Capture the cell that displays the provided text and extract its [X, Y] central coordinate. 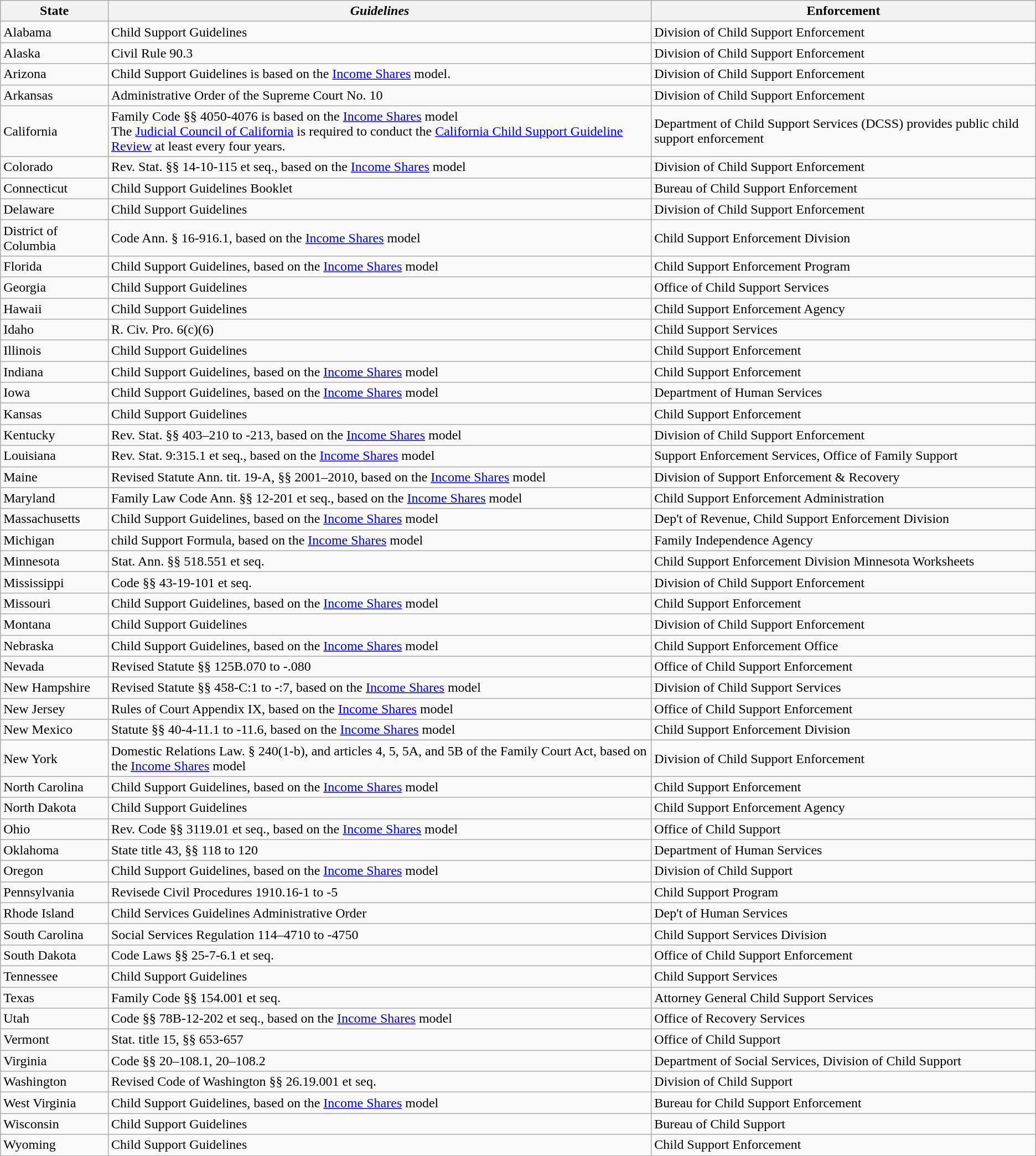
Rules of Court Appendix IX, based on the Income Shares model [380, 709]
Louisiana [54, 456]
Nevada [54, 667]
Division of Child Support Services [843, 688]
Maine [54, 477]
Arizona [54, 74]
Child Support Services Division [843, 934]
New York [54, 758]
Nebraska [54, 646]
Kansas [54, 414]
State [54, 11]
Washington [54, 1082]
Tennessee [54, 976]
New Jersey [54, 709]
New Mexico [54, 730]
Code Ann. § 16-916.1, based on the Income Shares model [380, 238]
Guidelines [380, 11]
Montana [54, 624]
Support Enforcement Services, Office of Family Support [843, 456]
Michigan [54, 540]
Wisconsin [54, 1124]
Rev. Stat. 9:315.1 et seq., based on the Income Shares model [380, 456]
New Hampshire [54, 688]
Revisede Civil Procedures 1910.16-1 to -5 [380, 892]
Bureau for Child Support Enforcement [843, 1103]
Child Support Enforcement Division Minnesota Worksheets [843, 561]
Pennsylvania [54, 892]
Code §§ 43-19-101 et seq. [380, 582]
Revised Statute §§ 125B.070 to -.080 [380, 667]
West Virginia [54, 1103]
Alabama [54, 32]
California [54, 131]
Child Services Guidelines Administrative Order [380, 913]
Ohio [54, 829]
Texas [54, 998]
North Dakota [54, 808]
Stat. Ann. §§ 518.551 et seq. [380, 561]
Revised Statute §§ 458-C:1 to -:7, based on the Income Shares model [380, 688]
Enforcement [843, 11]
Child Support Program [843, 892]
Civil Rule 90.3 [380, 53]
District of Columbia [54, 238]
Administrative Order of the Supreme Court No. 10 [380, 95]
Maryland [54, 498]
Department of Social Services, Division of Child Support [843, 1061]
Dep't of Human Services [843, 913]
Utah [54, 1019]
Division of Support Enforcement & Recovery [843, 477]
Colorado [54, 167]
Indiana [54, 372]
Rev. Stat. §§ 403–210 to -213, based on the Income Shares model [380, 435]
R. Civ. Pro. 6(c)(6) [380, 330]
Oregon [54, 871]
Stat. title 15, §§ 653-657 [380, 1040]
Attorney General Child Support Services [843, 998]
North Carolina [54, 787]
Code §§ 78B-12-202 et seq., based on the Income Shares model [380, 1019]
Georgia [54, 287]
State title 43, §§ 118 to 120 [380, 850]
Iowa [54, 393]
Code Laws §§ 25-7-6.1 et seq. [380, 955]
Social Services Regulation 114–4710 to -4750 [380, 934]
Missouri [54, 603]
Illinois [54, 351]
Child Support Enforcement Office [843, 646]
Rhode Island [54, 913]
Idaho [54, 330]
Office of Child Support Services [843, 287]
Wyoming [54, 1145]
Vermont [54, 1040]
Arkansas [54, 95]
Revised Code of Washington §§ 26.19.001 et seq. [380, 1082]
Bureau of Child Support [843, 1124]
Minnesota [54, 561]
Code §§ 20–108.1, 20–108.2 [380, 1061]
Family Code §§ 154.001 et seq. [380, 998]
Family Independence Agency [843, 540]
Alaska [54, 53]
Mississippi [54, 582]
Family Law Code Ann. §§ 12-201 et seq., based on the Income Shares model [380, 498]
South Carolina [54, 934]
Oklahoma [54, 850]
Massachusetts [54, 519]
Dep't of Revenue, Child Support Enforcement Division [843, 519]
Office of Recovery Services [843, 1019]
Florida [54, 266]
Child Support Enforcement Administration [843, 498]
Kentucky [54, 435]
Rev. Stat. §§ 14-10-115 et seq., based on the Income Shares model [380, 167]
Child Support Guidelines Booklet [380, 188]
South Dakota [54, 955]
Hawaii [54, 308]
Bureau of Child Support Enforcement [843, 188]
Department of Child Support Services (DCSS) provides public child support enforcement [843, 131]
Rev. Code §§ 3119.01 et seq., based on the Income Shares model [380, 829]
child Support Formula, based on the Income Shares model [380, 540]
Child Support Guidelines is based on the Income Shares model. [380, 74]
Domestic Relations Law. § 240(1-b), and articles 4, 5, 5A, and 5B of the Family Court Act, based on the Income Shares model [380, 758]
Revised Statute Ann. tit. 19-A, §§ 2001–2010, based on the Income Shares model [380, 477]
Delaware [54, 209]
Virginia [54, 1061]
Child Support Enforcement Program [843, 266]
Statute §§ 40-4-11.1 to -11.6, based on the Income Shares model [380, 730]
Connecticut [54, 188]
